Return [x, y] of the center of cell containing provided text 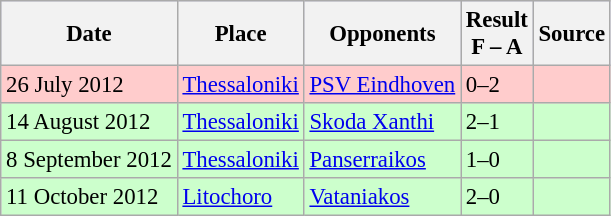
Date [89, 34]
1–0 [498, 160]
ResultF – A [498, 34]
Place [240, 34]
Skoda Xanthi [382, 122]
2–1 [498, 122]
Vataniakos [382, 197]
PSV Eindhoven [382, 85]
11 October 2012 [89, 197]
Source [572, 34]
8 September 2012 [89, 160]
26 July 2012 [89, 85]
14 August 2012 [89, 122]
0–2 [498, 85]
Panserraikos [382, 160]
2–0 [498, 197]
Opponents [382, 34]
Litochoro [240, 197]
